Return the (x, y) coordinate for the center point of the cell that contains the specified text.  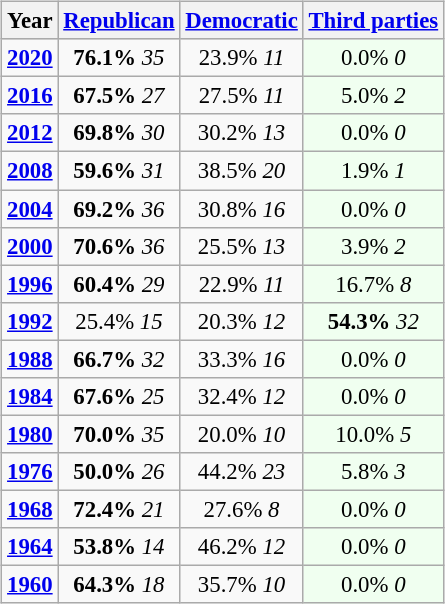
70.6% 36 (119, 246)
72.4% 21 (119, 509)
1988 (30, 359)
1976 (30, 472)
2016 (30, 96)
59.6% 31 (119, 171)
76.1% 35 (119, 58)
60.4% 29 (119, 284)
2004 (30, 209)
1968 (30, 509)
69.2% 36 (119, 209)
67.6% 25 (119, 396)
1992 (30, 321)
38.5% 20 (242, 171)
25.5% 13 (242, 246)
Third parties (373, 21)
1980 (30, 434)
2000 (30, 246)
1964 (30, 547)
70.0% 35 (119, 434)
5.0% 2 (373, 96)
Year (30, 21)
33.3% 16 (242, 359)
16.7% 8 (373, 284)
32.4% 12 (242, 396)
1.9% 1 (373, 171)
22.9% 11 (242, 284)
Democratic (242, 21)
44.2% 23 (242, 472)
46.2% 12 (242, 547)
1996 (30, 284)
23.9% 11 (242, 58)
25.4% 15 (119, 321)
30.8% 16 (242, 209)
30.2% 13 (242, 133)
20.0% 10 (242, 434)
3.9% 2 (373, 246)
1960 (30, 584)
50.0% 26 (119, 472)
2008 (30, 171)
35.7% 10 (242, 584)
5.8% 3 (373, 472)
66.7% 32 (119, 359)
67.5% 27 (119, 96)
20.3% 12 (242, 321)
10.0% 5 (373, 434)
53.8% 14 (119, 547)
27.6% 8 (242, 509)
2012 (30, 133)
1984 (30, 396)
27.5% 11 (242, 96)
Republican (119, 21)
64.3% 18 (119, 584)
54.3% 32 (373, 321)
69.8% 30 (119, 133)
2020 (30, 58)
